Capture the cell that displays the provided text and extract its (x, y) central coordinate. 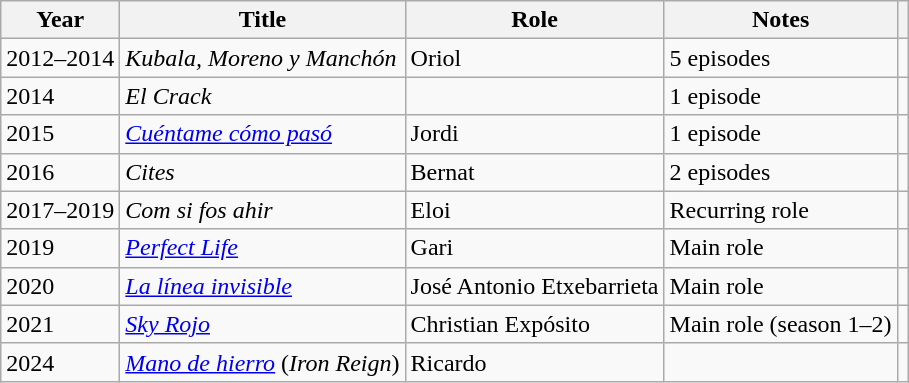
Title (262, 20)
2014 (60, 96)
2012–2014 (60, 58)
2017–2019 (60, 210)
Cuéntame cómo pasó (262, 134)
Ricardo (534, 362)
Oriol (534, 58)
2020 (60, 286)
Main role (season 1–2) (780, 324)
Perfect Life (262, 248)
Recurring role (780, 210)
Bernat (534, 172)
Gari (534, 248)
José Antonio Etxebarrieta (534, 286)
Mano de hierro (Iron Reign) (262, 362)
Year (60, 20)
Christian Expósito (534, 324)
2 episodes (780, 172)
La línea invisible (262, 286)
5 episodes (780, 58)
Sky Rojo (262, 324)
2016 (60, 172)
Cites (262, 172)
2015 (60, 134)
Kubala, Moreno y Manchón (262, 58)
2021 (60, 324)
Jordi (534, 134)
Notes (780, 20)
Role (534, 20)
Com si fos ahir (262, 210)
Eloi (534, 210)
El Crack (262, 96)
2019 (60, 248)
2024 (60, 362)
